Provide the [X, Y] coordinate of the cell's center where the given text is located.  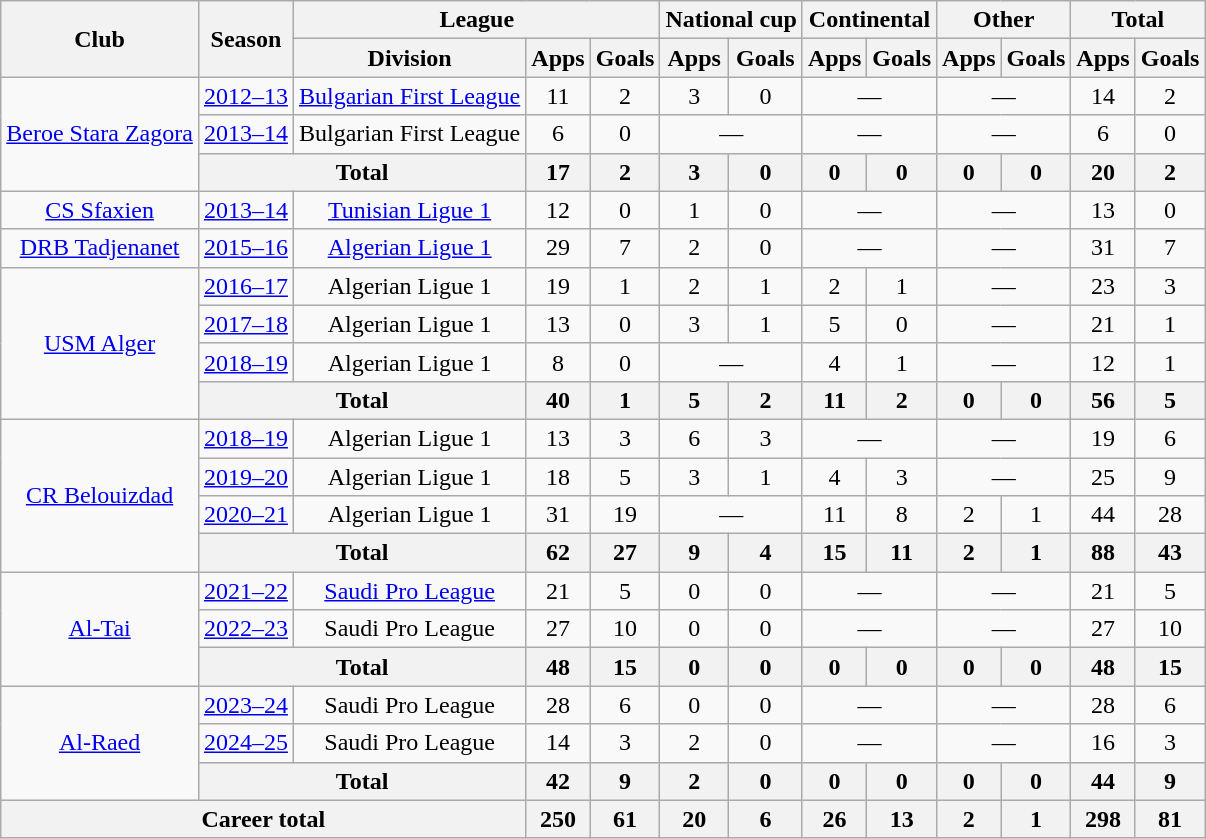
2023–24 [246, 705]
League [476, 20]
43 [1170, 553]
DRB Tadjenanet [100, 248]
National cup [731, 20]
Al-Tai [100, 629]
18 [558, 477]
Continental [869, 20]
62 [558, 553]
250 [558, 819]
CR Belouizdad [100, 495]
29 [558, 248]
Other [1004, 20]
2020–21 [246, 515]
298 [1103, 819]
USM Alger [100, 343]
2022–23 [246, 629]
2015–16 [246, 248]
81 [1170, 819]
Season [246, 39]
2024–25 [246, 743]
Career total [264, 819]
61 [625, 819]
2012–13 [246, 96]
CS Sfaxien [100, 210]
40 [558, 400]
2017–18 [246, 324]
Club [100, 39]
88 [1103, 553]
Division [409, 58]
17 [558, 172]
56 [1103, 400]
2016–17 [246, 286]
Beroe Stara Zagora [100, 134]
26 [834, 819]
23 [1103, 286]
Tunisian Ligue 1 [409, 210]
42 [558, 781]
16 [1103, 743]
25 [1103, 477]
Al-Raed [100, 743]
2019–20 [246, 477]
2021–22 [246, 591]
